Scan for the cell matching the given text and deliver its [x, y] coordinate at center. 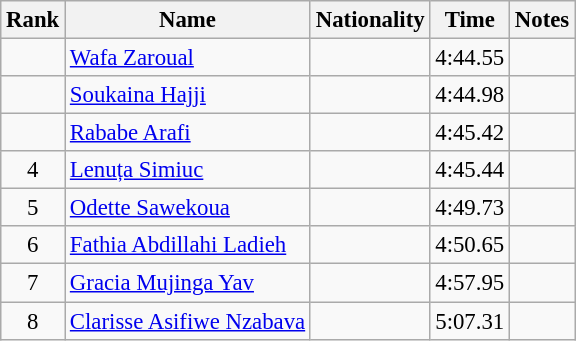
Clarisse Asifiwe Nzabava [188, 321]
4:45.44 [470, 170]
Gracia Mujinga Yav [188, 283]
Rababe Arafi [188, 133]
Fathia Abdillahi Ladieh [188, 245]
Soukaina Hajji [188, 95]
Odette Sawekoua [188, 208]
8 [33, 321]
4:44.55 [470, 58]
4 [33, 170]
Wafa Zaroual [188, 58]
Name [188, 20]
Rank [33, 20]
5:07.31 [470, 321]
4:50.65 [470, 245]
Time [470, 20]
4:49.73 [470, 208]
Lenuța Simiuc [188, 170]
Notes [542, 20]
4:57.95 [470, 283]
5 [33, 208]
6 [33, 245]
Nationality [370, 20]
7 [33, 283]
4:44.98 [470, 95]
4:45.42 [470, 133]
